Locate the cell with the specified text and output its [x, y] center coordinate. 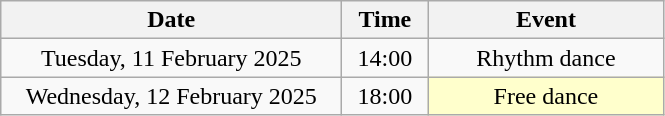
Time [385, 20]
Event [546, 20]
Rhythm dance [546, 58]
18:00 [385, 96]
Wednesday, 12 February 2025 [172, 96]
Tuesday, 11 February 2025 [172, 58]
Date [172, 20]
14:00 [385, 58]
Free dance [546, 96]
